From the cell containing the given text, extract its center point as [X, Y] coordinate. 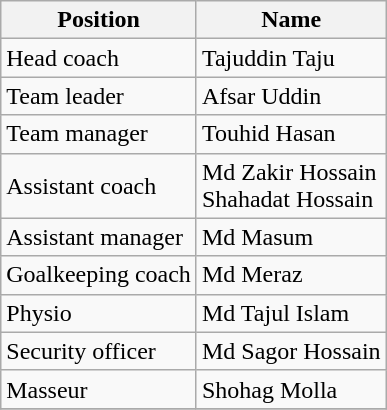
Security officer [99, 351]
Md Masum [291, 237]
Physio [99, 313]
Head coach [99, 58]
Shohag Molla [291, 389]
Name [291, 20]
Touhid Hasan [291, 134]
Team manager [99, 134]
Assistant coach [99, 186]
Position [99, 20]
Md Tajul Islam [291, 313]
Md Sagor Hossain [291, 351]
Md Meraz [291, 275]
Afsar Uddin [291, 96]
Masseur [99, 389]
Tajuddin Taju [291, 58]
Team leader [99, 96]
Md Zakir Hossain Shahadat Hossain [291, 186]
Goalkeeping coach [99, 275]
Assistant manager [99, 237]
